Locate the cell with the specified text and output its [X, Y] center coordinate. 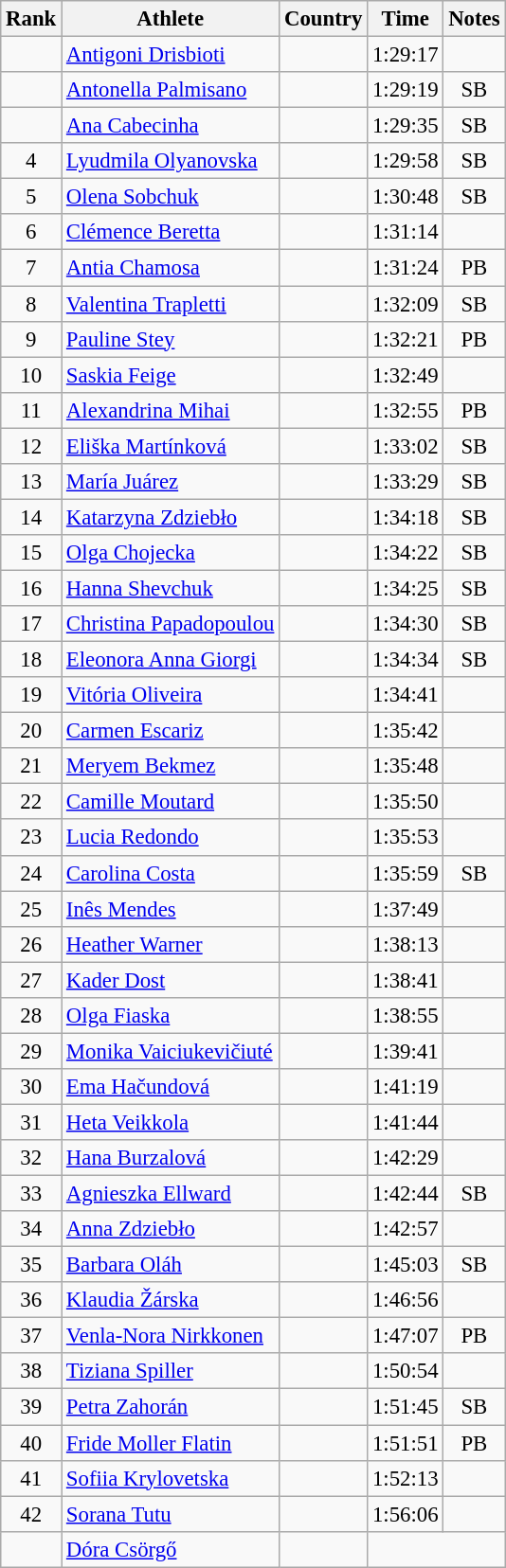
1:35:59 [406, 873]
Ema Hačundová [171, 1087]
Meryem Bekmez [171, 766]
12 [31, 446]
1:50:54 [406, 1372]
42 [31, 1514]
15 [31, 553]
1:31:14 [406, 232]
Lyudmila Olyanovska [171, 161]
1:46:56 [406, 1300]
Olga Chojecka [171, 553]
Agnieszka Ellward [171, 1194]
Vitória Oliveira [171, 695]
14 [31, 517]
1:32:49 [406, 375]
1:34:41 [406, 695]
1:35:53 [406, 838]
Heather Warner [171, 944]
5 [31, 197]
20 [31, 731]
38 [31, 1372]
Carolina Costa [171, 873]
41 [31, 1478]
1:33:29 [406, 482]
Hanna Shevchuk [171, 588]
4 [31, 161]
Petra Zahorán [171, 1407]
1:52:13 [406, 1478]
1:42:29 [406, 1158]
22 [31, 802]
23 [31, 838]
1:34:18 [406, 517]
María Juárez [171, 482]
11 [31, 410]
1:29:19 [406, 90]
1:41:44 [406, 1122]
Eleonora Anna Giorgi [171, 660]
Clémence Beretta [171, 232]
1:39:41 [406, 1051]
29 [31, 1051]
37 [31, 1336]
34 [31, 1229]
16 [31, 588]
Antonella Palmisano [171, 90]
1:31:24 [406, 268]
1:32:55 [406, 410]
40 [31, 1443]
1:35:42 [406, 731]
1:38:13 [406, 944]
19 [31, 695]
Christina Papadopoulou [171, 624]
Eliška Martínková [171, 446]
Hana Burzalová [171, 1158]
1:38:55 [406, 1016]
1:34:34 [406, 660]
1:41:19 [406, 1087]
Heta Veikkola [171, 1122]
1:51:51 [406, 1443]
1:34:22 [406, 553]
1:32:09 [406, 304]
1:47:07 [406, 1336]
39 [31, 1407]
Camille Moutard [171, 802]
25 [31, 909]
27 [31, 980]
26 [31, 944]
Dóra Csörgő [171, 1549]
13 [31, 482]
10 [31, 375]
1:45:03 [406, 1265]
Lucia Redondo [171, 838]
Valentina Trapletti [171, 304]
1:33:02 [406, 446]
1:37:49 [406, 909]
Barbara Oláh [171, 1265]
Alexandrina Mihai [171, 410]
35 [31, 1265]
1:56:06 [406, 1514]
Monika Vaiciukevičiuté [171, 1051]
1:35:50 [406, 802]
Sofiia Krylovetska [171, 1478]
1:35:48 [406, 766]
1:29:58 [406, 161]
Saskia Feige [171, 375]
Anna Zdziebło [171, 1229]
1:51:45 [406, 1407]
Rank [31, 19]
1:32:21 [406, 339]
Tiziana Spiller [171, 1372]
Antigoni Drisbioti [171, 55]
1:30:48 [406, 197]
Ana Cabecinha [171, 126]
Kader Dost [171, 980]
9 [31, 339]
21 [31, 766]
Katarzyna Zdziebło [171, 517]
Athlete [171, 19]
Notes [474, 19]
Carmen Escariz [171, 731]
1:38:41 [406, 980]
1:29:17 [406, 55]
Pauline Stey [171, 339]
36 [31, 1300]
18 [31, 660]
1:34:25 [406, 588]
1:42:44 [406, 1194]
1:29:35 [406, 126]
Olga Fiaska [171, 1016]
Inês Mendes [171, 909]
Fride Moller Flatin [171, 1443]
30 [31, 1087]
7 [31, 268]
32 [31, 1158]
Time [406, 19]
Country [324, 19]
Klaudia Žárska [171, 1300]
17 [31, 624]
28 [31, 1016]
Antia Chamosa [171, 268]
8 [31, 304]
24 [31, 873]
Venla-Nora Nirkkonen [171, 1336]
31 [31, 1122]
Olena Sobchuk [171, 197]
Sorana Tutu [171, 1514]
1:34:30 [406, 624]
1:42:57 [406, 1229]
6 [31, 232]
33 [31, 1194]
